Identify which cell holds the provided text, then report its (X, Y) central coordinate. 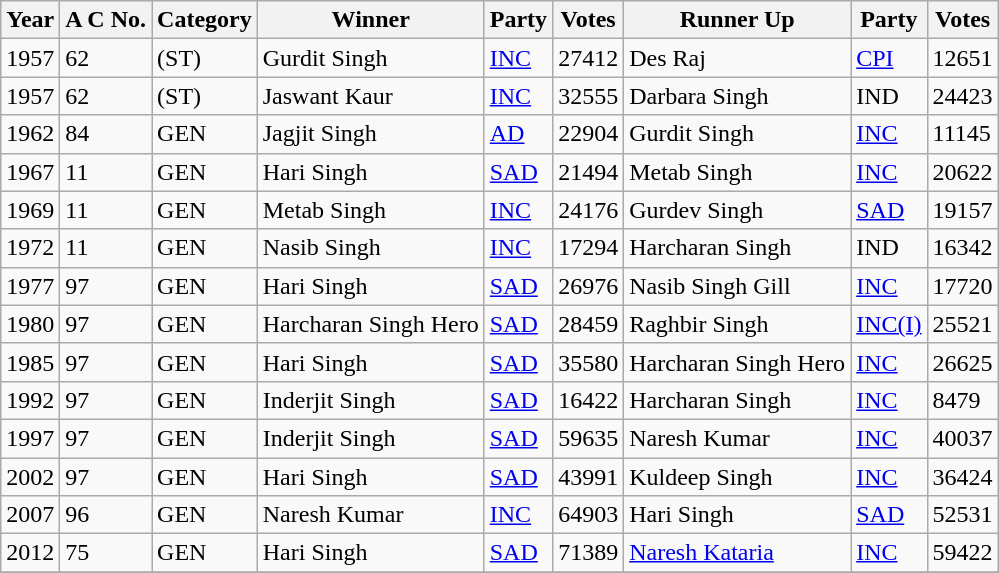
1985 (30, 362)
25521 (962, 324)
17294 (588, 248)
Naresh Kataria (738, 553)
Jagjit Singh (370, 134)
Raghbir Singh (738, 324)
AD (518, 134)
Kuldeep Singh (738, 477)
1980 (30, 324)
96 (106, 515)
26976 (588, 286)
84 (106, 134)
Category (205, 20)
A C No. (106, 20)
71389 (588, 553)
Des Raj (738, 58)
35580 (588, 362)
59422 (962, 553)
8479 (962, 400)
17720 (962, 286)
Year (30, 20)
19157 (962, 210)
75 (106, 553)
21494 (588, 172)
1997 (30, 438)
1962 (30, 134)
2007 (30, 515)
Darbara Singh (738, 96)
64903 (588, 515)
2012 (30, 553)
1972 (30, 248)
24176 (588, 210)
Nasib Singh (370, 248)
Winner (370, 20)
28459 (588, 324)
Jaswant Kaur (370, 96)
32555 (588, 96)
11145 (962, 134)
43991 (588, 477)
36424 (962, 477)
16342 (962, 248)
Runner Up (738, 20)
1977 (30, 286)
1992 (30, 400)
22904 (588, 134)
16422 (588, 400)
CPI (889, 58)
20622 (962, 172)
INC(I) (889, 324)
26625 (962, 362)
27412 (588, 58)
59635 (588, 438)
12651 (962, 58)
52531 (962, 515)
1969 (30, 210)
40037 (962, 438)
24423 (962, 96)
1967 (30, 172)
Nasib Singh Gill (738, 286)
2002 (30, 477)
Gurdev Singh (738, 210)
